Detect which cell encompasses the target text, then output its [X, Y] center coordinate. 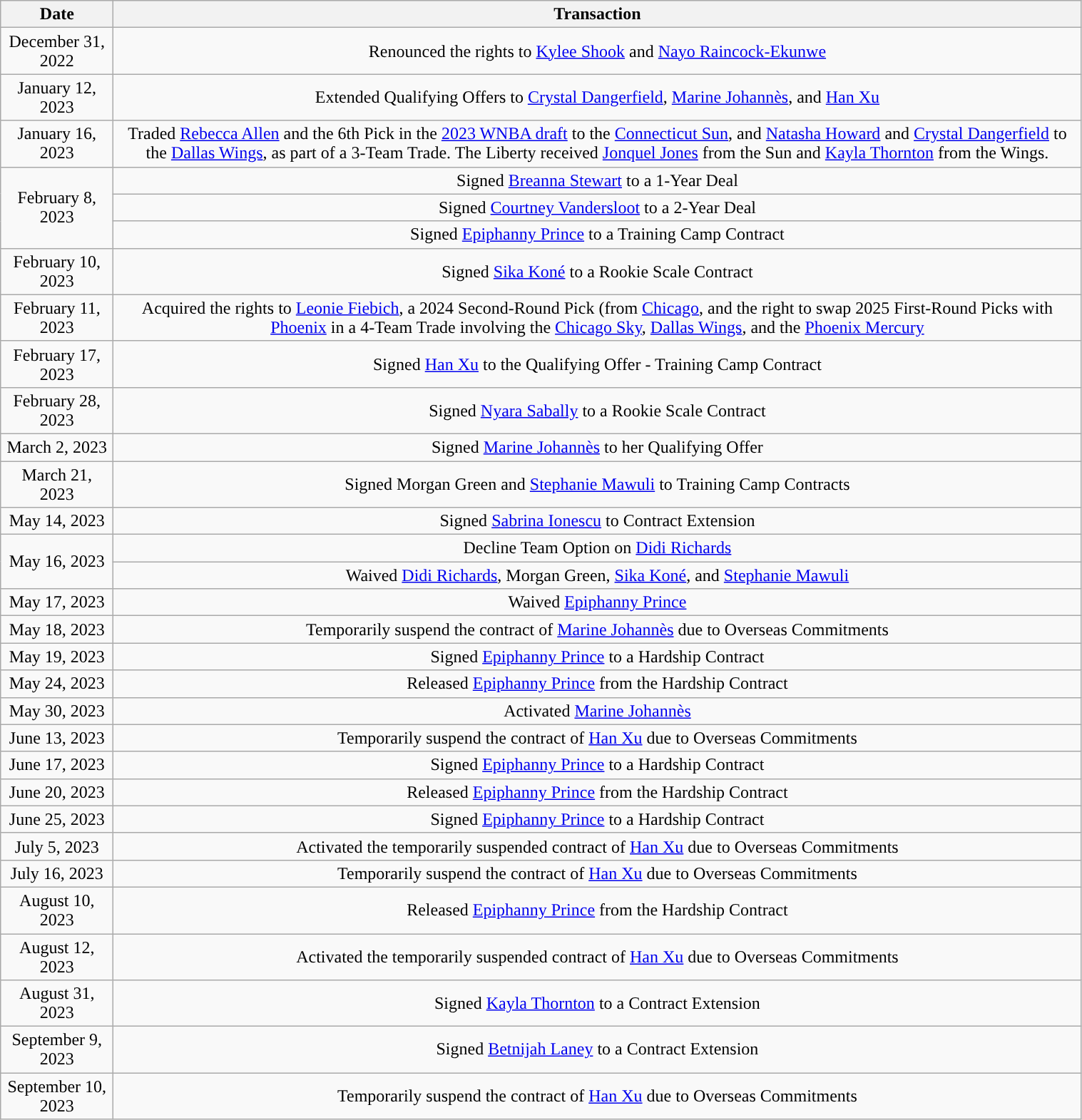
Signed Sika Koné to a Rookie Scale Contract [598, 271]
September 9, 2023 [57, 1049]
Activated Marine Johannès [598, 711]
May 17, 2023 [57, 602]
December 31, 2022 [57, 51]
September 10, 2023 [57, 1096]
Signed Sabrina Ionescu to Contract Extension [598, 521]
Temporarily suspend the contract of Marine Johannès due to Overseas Commitments [598, 630]
June 25, 2023 [57, 819]
February 10, 2023 [57, 271]
Extended Qualifying Offers to Crystal Dangerfield, Marine Johannès, and Han Xu [598, 97]
March 21, 2023 [57, 483]
August 31, 2023 [57, 1004]
May 30, 2023 [57, 711]
June 20, 2023 [57, 792]
May 19, 2023 [57, 657]
Signed Marine Johannès to her Qualifying Offer [598, 447]
July 5, 2023 [57, 846]
February 11, 2023 [57, 318]
January 12, 2023 [57, 97]
July 16, 2023 [57, 873]
Signed Morgan Green and Stephanie Mawuli to Training Camp Contracts [598, 483]
June 17, 2023 [57, 765]
Renounced the rights to Kylee Shook and Nayo Raincock-Ekunwe [598, 51]
June 13, 2023 [57, 738]
Decline Team Option on Didi Richards [598, 548]
Signed Breanna Stewart to a 1-Year Deal [598, 180]
Signed Epiphanny Prince to a Training Camp Contract [598, 235]
Signed Nyara Sabally to a Rookie Scale Contract [598, 411]
Transaction [598, 14]
March 2, 2023 [57, 447]
May 18, 2023 [57, 630]
May 24, 2023 [57, 684]
Signed Betnijah Laney to a Contract Extension [598, 1049]
Waived Epiphanny Prince [598, 602]
February 8, 2023 [57, 207]
Signed Courtney Vandersloot to a 2-Year Deal [598, 207]
May 16, 2023 [57, 562]
January 16, 2023 [57, 144]
Date [57, 14]
May 14, 2023 [57, 521]
Signed Kayla Thornton to a Contract Extension [598, 1004]
February 28, 2023 [57, 411]
August 12, 2023 [57, 957]
February 17, 2023 [57, 364]
August 10, 2023 [57, 910]
Signed Han Xu to the Qualifying Offer - Training Camp Contract [598, 364]
Waived Didi Richards, Morgan Green, Sika Koné, and Stephanie Mawuli [598, 575]
